Pinpoint the cell where the given text exists, returning its (x, y) midpoint coordinate. 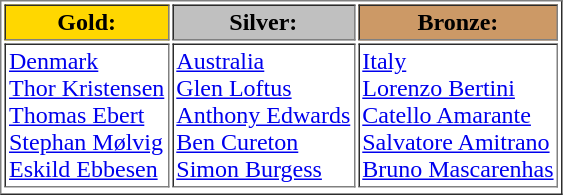
Bronze: (458, 22)
AustraliaGlen LoftusAnthony EdwardsBen CuretonSimon Burgess (264, 116)
Silver: (264, 22)
ItalyLorenzo BertiniCatello AmaranteSalvatore AmitranoBruno Mascarenhas (458, 116)
DenmarkThor KristensenThomas EbertStephan MølvigEskild Ebbesen (86, 116)
Gold: (86, 22)
